Extract the (x, y) coordinate from the center of the cell holding the provided text.  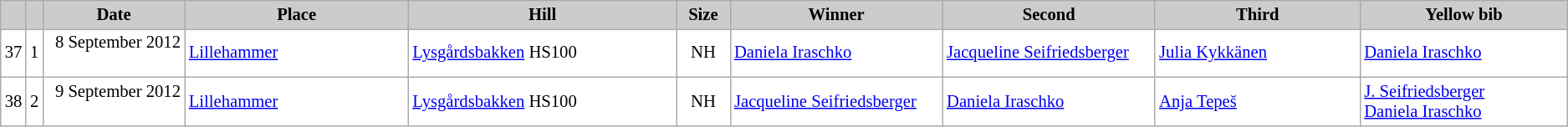
1 (34, 53)
Yellow bib (1463, 14)
Date (114, 14)
2 (34, 101)
37 (13, 53)
Second (1049, 14)
J. Seifriedsberger Daniela Iraschko (1463, 101)
Hill (542, 14)
Third (1258, 14)
Winner (836, 14)
9 September 2012 (114, 101)
38 (13, 101)
Place (296, 14)
8 September 2012 (114, 53)
Size (703, 14)
Anja Tepeš (1258, 101)
Julia Kykkänen (1258, 53)
